Search for the cell housing the specified text and yield its (X, Y) center coordinate. 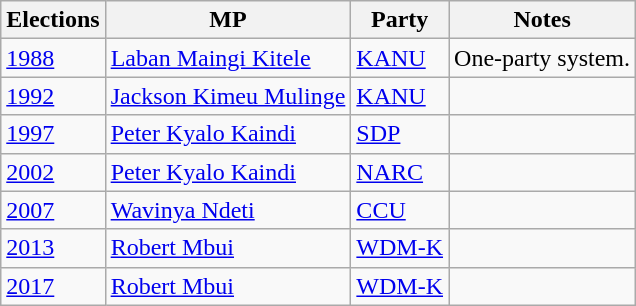
NARC (400, 172)
1988 (53, 58)
1992 (53, 96)
Laban Maingi Kitele (228, 58)
Jackson Kimeu Mulinge (228, 96)
2013 (53, 248)
Party (400, 20)
One-party system. (542, 58)
SDP (400, 134)
Notes (542, 20)
Wavinya Ndeti (228, 210)
MP (228, 20)
2007 (53, 210)
1997 (53, 134)
2017 (53, 286)
CCU (400, 210)
2002 (53, 172)
Elections (53, 20)
